Output the [x, y] coordinate of the center of the cell containing the given text.  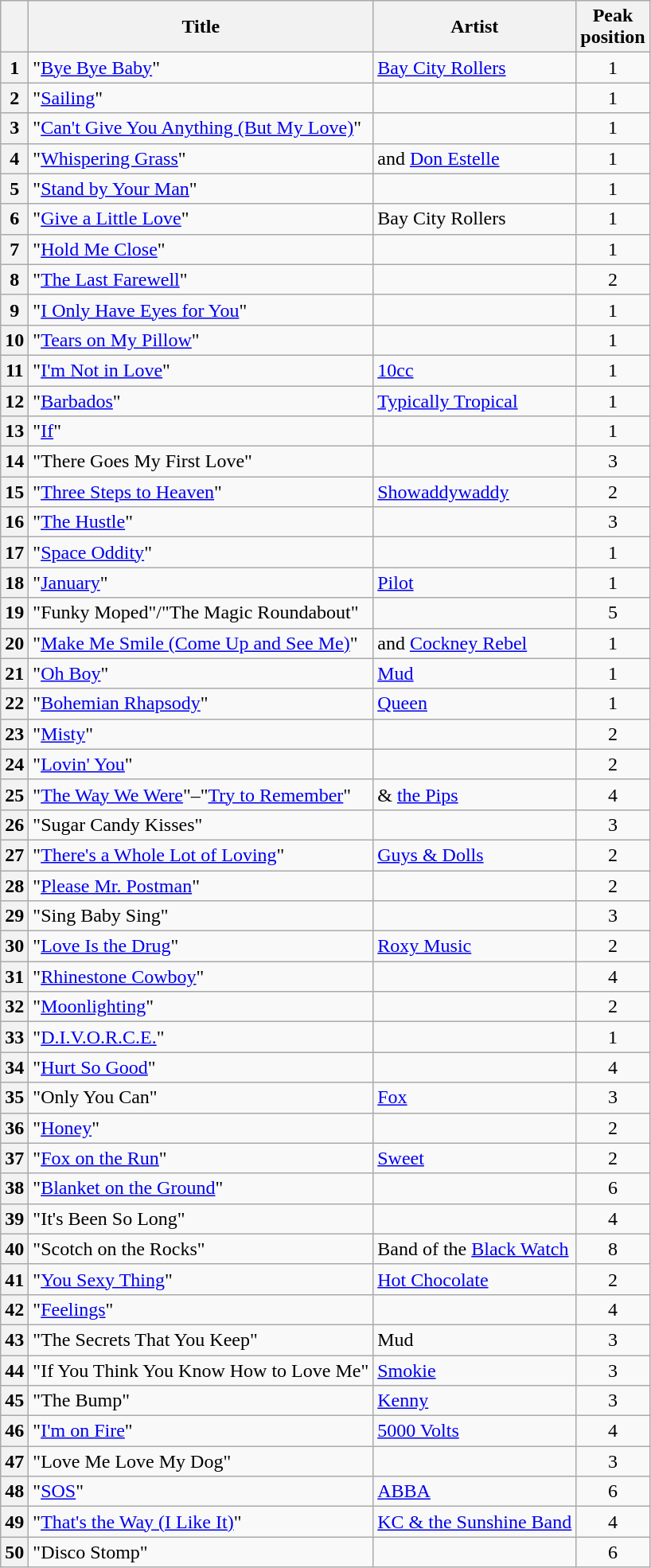
"January" [201, 583]
41 [14, 1279]
12 [14, 400]
"Blanket on the Ground" [201, 1188]
"Sing Baby Sing" [201, 916]
40 [14, 1249]
20 [14, 643]
"Lovin' You" [201, 764]
"Love Me Love My Dog" [201, 1461]
"Can't Give You Anything (But My Love)" [201, 128]
"I'm Not in Love" [201, 370]
"Sailing" [201, 98]
21 [14, 673]
22 [14, 704]
35 [14, 1098]
& the Pips [474, 794]
50 [14, 1552]
44 [14, 1370]
10 [14, 340]
"Love Is the Drug" [201, 946]
"Barbados" [201, 400]
"Oh Boy" [201, 673]
"Stand by Your Man" [201, 189]
42 [14, 1309]
"That's the Way (I Like It)" [201, 1522]
"Moonlighting" [201, 1007]
"Rhinestone Cowboy" [201, 977]
37 [14, 1158]
18 [14, 583]
Showaddywaddy [474, 492]
26 [14, 825]
Queen [474, 704]
Hot Chocolate [474, 1279]
17 [14, 552]
Artist [474, 27]
45 [14, 1401]
"Bohemian Rhapsody" [201, 704]
Title [201, 27]
"Bye Bye Baby" [201, 68]
46 [14, 1431]
"Whispering Grass" [201, 158]
"You Sexy Thing" [201, 1279]
"There Goes My First Love" [201, 462]
31 [14, 977]
38 [14, 1188]
29 [14, 916]
"Hold Me Close" [201, 249]
28 [14, 886]
"The Way We Were"–"Try to Remember" [201, 794]
"If" [201, 431]
"I Only Have Eyes for You" [201, 310]
43 [14, 1340]
5000 Volts [474, 1431]
"Misty" [201, 734]
"Scotch on the Rocks" [201, 1249]
49 [14, 1522]
39 [14, 1219]
"Space Oddity" [201, 552]
"Only You Can" [201, 1098]
"Please Mr. Postman" [201, 886]
34 [14, 1067]
"The Secrets That You Keep" [201, 1340]
"Fox on the Run" [201, 1158]
"Feelings" [201, 1309]
"Tears on My Pillow" [201, 340]
"Hurt So Good" [201, 1067]
9 [14, 310]
"Disco Stomp" [201, 1552]
24 [14, 764]
"I'm on Fire" [201, 1431]
Band of the Black Watch [474, 1249]
19 [14, 613]
15 [14, 492]
16 [14, 522]
"If You Think You Know How to Love Me" [201, 1370]
30 [14, 946]
48 [14, 1492]
"Honey" [201, 1128]
Fox [474, 1098]
Kenny [474, 1401]
"The Bump" [201, 1401]
14 [14, 462]
and Don Estelle [474, 158]
27 [14, 855]
47 [14, 1461]
36 [14, 1128]
Smokie [474, 1370]
"Give a Little Love" [201, 219]
Pilot [474, 583]
Typically Tropical [474, 400]
"Make Me Smile (Come Up and See Me)" [201, 643]
"It's Been So Long" [201, 1219]
"D.I.V.O.R.C.E." [201, 1037]
33 [14, 1037]
"SOS" [201, 1492]
10cc [474, 370]
11 [14, 370]
KC & the Sunshine Band [474, 1522]
"Sugar Candy Kisses" [201, 825]
32 [14, 1007]
Roxy Music [474, 946]
"Three Steps to Heaven" [201, 492]
13 [14, 431]
ABBA [474, 1492]
"There's a Whole Lot of Loving" [201, 855]
"Funky Moped"/"The Magic Roundabout" [201, 613]
25 [14, 794]
23 [14, 734]
"The Last Farewell" [201, 279]
Peakposition [613, 27]
and Cockney Rebel [474, 643]
7 [14, 249]
"The Hustle" [201, 522]
Guys & Dolls [474, 855]
Sweet [474, 1158]
